Return the (x, y) coordinate for the center point of the cell that contains the specified text.  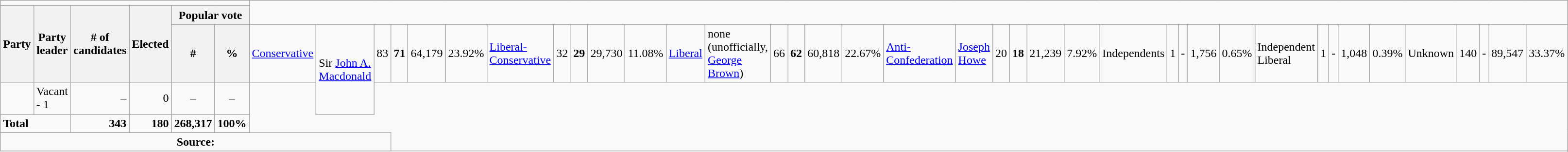
71 (399, 54)
1,756 (1204, 54)
32 (562, 54)
Independents (1134, 54)
83 (383, 54)
343 (100, 123)
Anti-Confederation (920, 54)
Popular vote (210, 15)
62 (797, 54)
22.67% (863, 54)
# ofcandidates (100, 44)
89,547 (1508, 54)
29,730 (606, 54)
Liberal (685, 54)
100% (232, 123)
Party (17, 44)
66 (779, 54)
Liberal-Conservative (520, 54)
Source: (196, 142)
23.92% (466, 54)
140 (1468, 54)
Joseph Howe (974, 54)
% (232, 54)
# (193, 54)
Elected (151, 44)
0.65% (1237, 54)
Conservative (283, 54)
33.37% (1547, 54)
64,179 (426, 54)
20 (1001, 54)
1,048 (1354, 54)
Vacant - 1 (52, 98)
60,818 (824, 54)
Sir John A. Macdonald (345, 69)
Total (36, 123)
18 (1018, 54)
Unknown (1431, 54)
7.92% (1082, 54)
268,317 (193, 123)
11.08% (646, 54)
21,239 (1045, 54)
0 (151, 98)
180 (151, 123)
0.39% (1387, 54)
none (unofficially, George Brown) (737, 54)
Party leader (52, 44)
29 (579, 54)
Independent Liberal (1286, 54)
